From the cell containing the given text, extract its center point as (X, Y) coordinate. 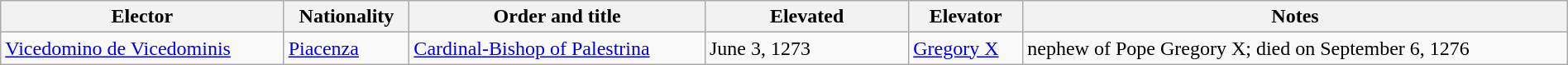
Order and title (557, 17)
nephew of Pope Gregory X; died on September 6, 1276 (1295, 48)
Notes (1295, 17)
Nationality (347, 17)
June 3, 1273 (806, 48)
Gregory X (966, 48)
Elevator (966, 17)
Elector (142, 17)
Cardinal-Bishop of Palestrina (557, 48)
Elevated (806, 17)
Piacenza (347, 48)
Vicedomino de Vicedominis (142, 48)
